Pinpoint the cell where the given text exists, returning its (X, Y) midpoint coordinate. 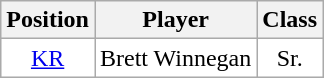
Class (290, 20)
Sr. (290, 58)
Position (48, 20)
Player (175, 20)
KR (48, 58)
Brett Winnegan (175, 58)
